Pinpoint the cell where the given text exists, returning its [X, Y] midpoint coordinate. 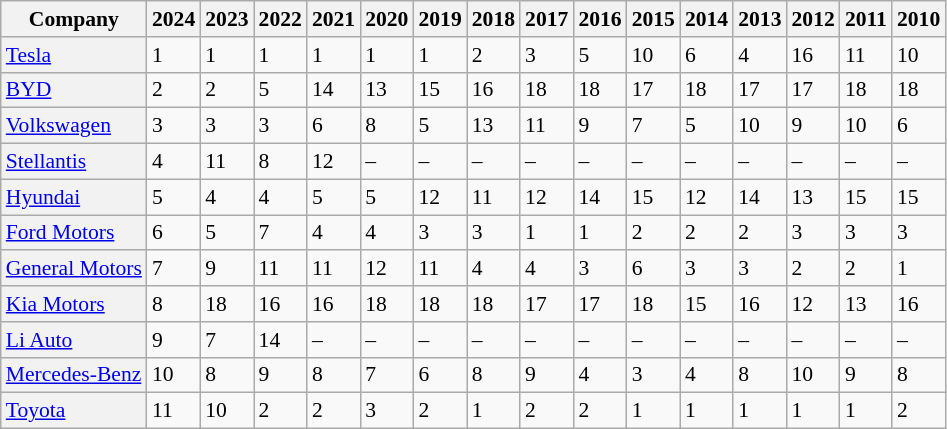
Ford Motors [74, 233]
2021 [334, 19]
2010 [918, 19]
General Motors [74, 269]
2024 [174, 19]
2017 [546, 19]
2022 [280, 19]
Stellantis [74, 162]
2019 [440, 19]
2014 [706, 19]
Company [74, 19]
Volkswagen [74, 126]
2012 [814, 19]
Mercedes-Benz [74, 375]
BYD [74, 90]
Toyota [74, 411]
2023 [226, 19]
2016 [600, 19]
2011 [866, 19]
2013 [760, 19]
2015 [654, 19]
2018 [494, 19]
2020 [386, 19]
Li Auto [74, 340]
Hyundai [74, 197]
Kia Motors [74, 304]
Tesla [74, 55]
